Locate the cell with the specified text and output its (x, y) center coordinate. 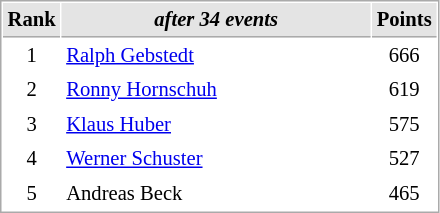
Ronny Hornschuh (216, 90)
Werner Schuster (216, 158)
Ralph Gebstedt (216, 56)
527 (404, 158)
4 (32, 158)
after 34 events (216, 20)
619 (404, 90)
1 (32, 56)
Andreas Beck (216, 194)
666 (404, 56)
2 (32, 90)
Points (404, 20)
575 (404, 124)
5 (32, 194)
465 (404, 194)
Rank (32, 20)
Klaus Huber (216, 124)
3 (32, 124)
